Locate the cell with the specified text and output its (X, Y) center coordinate. 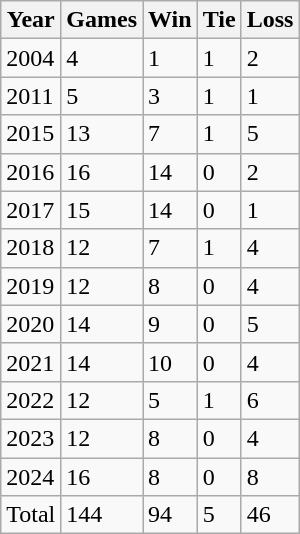
2004 (31, 58)
9 (170, 324)
Games (102, 20)
46 (270, 515)
2018 (31, 248)
2023 (31, 438)
94 (170, 515)
2024 (31, 477)
2021 (31, 362)
144 (102, 515)
2017 (31, 210)
6 (270, 400)
2016 (31, 172)
Year (31, 20)
13 (102, 134)
2022 (31, 400)
Loss (270, 20)
15 (102, 210)
3 (170, 96)
Total (31, 515)
2011 (31, 96)
Tie (219, 20)
Win (170, 20)
2020 (31, 324)
10 (170, 362)
2015 (31, 134)
2019 (31, 286)
